Provide the [x, y] coordinate of the cell's center where the given text is located.  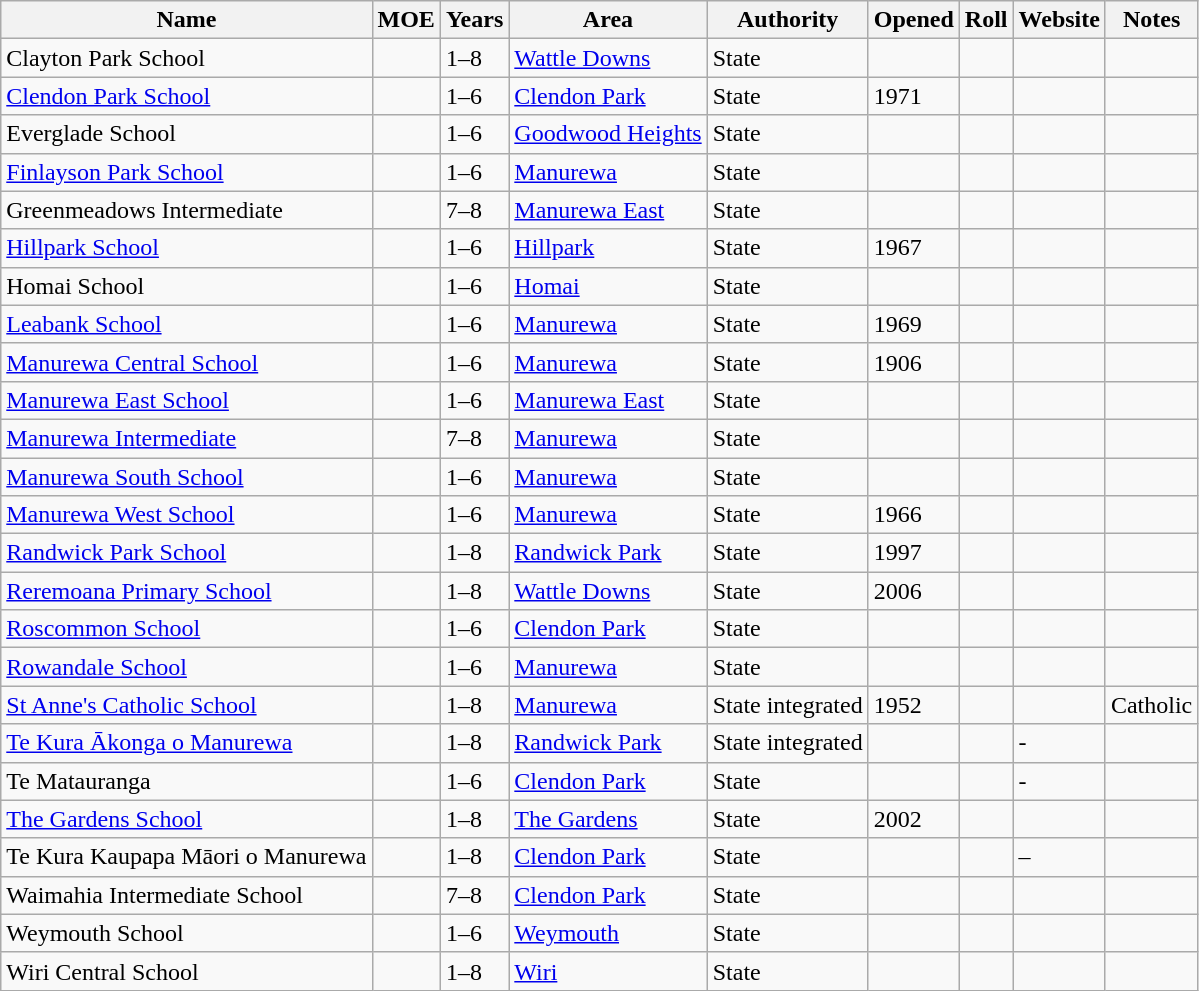
Catholic [1151, 705]
1952 [914, 705]
Te Kura Kaupapa Māori o Manurewa [186, 857]
Clendon Park School [186, 96]
Randwick Park School [186, 553]
Finlayson Park School [186, 172]
1966 [914, 515]
Everglade School [186, 134]
1967 [914, 248]
Website [1059, 20]
The Gardens [608, 819]
Rowandale School [186, 667]
Weymouth School [186, 933]
Manurewa West School [186, 515]
Te Matauranga [186, 781]
Notes [1151, 20]
Roll [986, 20]
2002 [914, 819]
MOE [406, 20]
1997 [914, 553]
Manurewa Central School [186, 362]
St Anne's Catholic School [186, 705]
Manurewa South School [186, 477]
1971 [914, 96]
Opened [914, 20]
Wiri Central School [186, 971]
Homai School [186, 286]
Goodwood Heights [608, 134]
Greenmeadows Intermediate [186, 210]
Waimahia Intermediate School [186, 895]
Reremoana Primary School [186, 591]
Manurewa Intermediate [186, 438]
Clayton Park School [186, 58]
Roscommon School [186, 629]
– [1059, 857]
Hillpark School [186, 248]
Wiri [608, 971]
The Gardens School [186, 819]
Weymouth [608, 933]
Name [186, 20]
2006 [914, 591]
Authority [788, 20]
Leabank School [186, 324]
Hillpark [608, 248]
1969 [914, 324]
1906 [914, 362]
Years [474, 20]
Homai [608, 286]
Manurewa East School [186, 400]
Area [608, 20]
Te Kura Ākonga o Manurewa [186, 743]
